Locate the cell with the specified text and output its (X, Y) center coordinate. 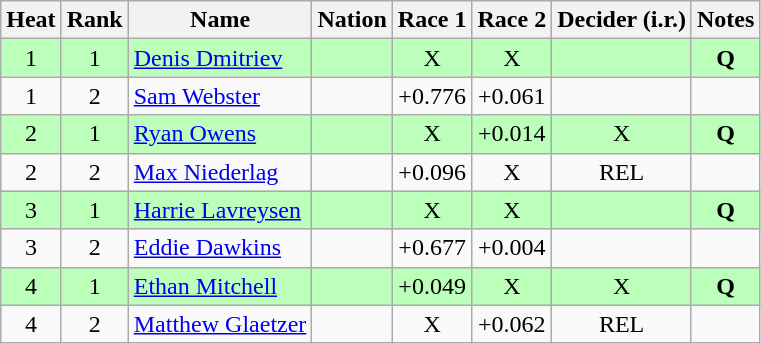
Eddie Dawkins (220, 248)
+0.776 (432, 96)
+0.062 (512, 324)
Name (220, 20)
Heat (31, 20)
Ethan Mitchell (220, 286)
Matthew Glaetzer (220, 324)
Max Niederlag (220, 172)
Race 1 (432, 20)
+0.014 (512, 134)
Nation (352, 20)
+0.096 (432, 172)
+0.061 (512, 96)
+0.004 (512, 248)
+0.049 (432, 286)
Rank (94, 20)
+0.677 (432, 248)
Race 2 (512, 20)
Notes (725, 20)
Sam Webster (220, 96)
Harrie Lavreysen (220, 210)
Ryan Owens (220, 134)
Decider (i.r.) (622, 20)
Denis Dmitriev (220, 58)
